Search for the cell housing the specified text and yield its [x, y] center coordinate. 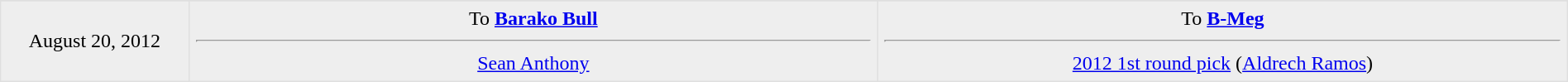
To Barako BullSean Anthony [533, 41]
To B-Meg2012 1st round pick (Aldrech Ramos) [1223, 41]
August 20, 2012 [94, 41]
